Return [x, y] of the center of cell containing provided text 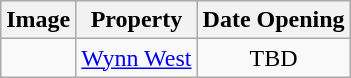
Wynn West [136, 58]
TBD [274, 58]
Date Opening [274, 20]
Property [136, 20]
Image [38, 20]
